Determine the (X, Y) coordinate at the center of the cell enclosing the given text.  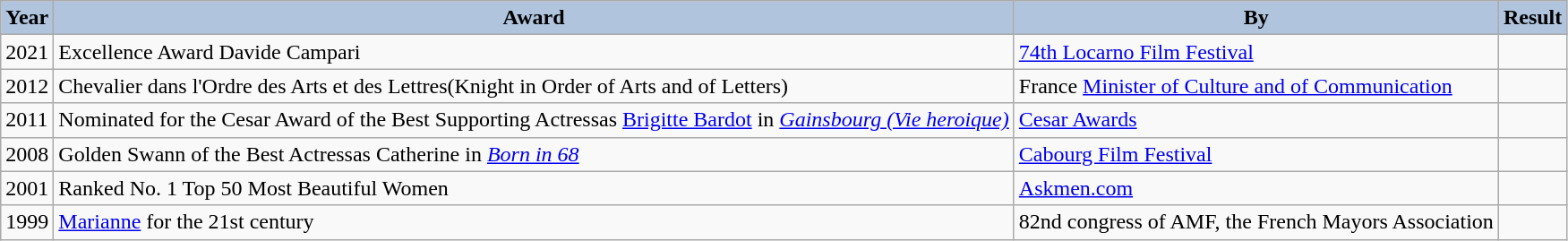
2001 (27, 188)
Nominated for the Cesar Award of the Best Supporting Actressas Brigitte Bardot in Gainsbourg (Vie heroique) (534, 120)
Cesar Awards (1255, 120)
2011 (27, 120)
1999 (27, 222)
Golden Swann of the Best Actressas Catherine in Born in 68 (534, 154)
Askmen.com (1255, 188)
Result (1532, 18)
2021 (27, 52)
82nd congress of AMF, the French Mayors Association (1255, 222)
Year (27, 18)
2012 (27, 86)
By (1255, 18)
France Minister of Culture and of Communication (1255, 86)
2008 (27, 154)
Award (534, 18)
74th Locarno Film Festival (1255, 52)
Excellence Award Davide Campari (534, 52)
Chevalier dans l'Ordre des Arts et des Lettres(Knight in Order of Arts and of Letters) (534, 86)
Ranked No. 1 Top 50 Most Beautiful Women (534, 188)
Cabourg Film Festival (1255, 154)
Marianne for the 21st century (534, 222)
